Identify which cell holds the provided text, then report its (X, Y) central coordinate. 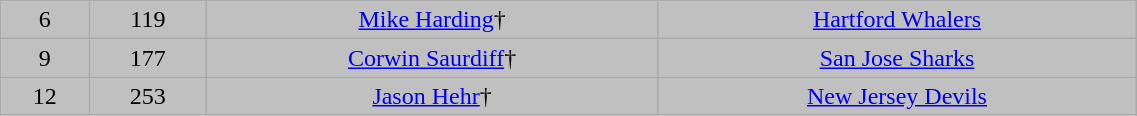
12 (45, 96)
9 (45, 58)
177 (148, 58)
Hartford Whalers (897, 20)
119 (148, 20)
San Jose Sharks (897, 58)
6 (45, 20)
253 (148, 96)
Jason Hehr† (432, 96)
New Jersey Devils (897, 96)
Corwin Saurdiff† (432, 58)
Mike Harding† (432, 20)
